Scan for the cell matching the given text and deliver its (X, Y) coordinate at center. 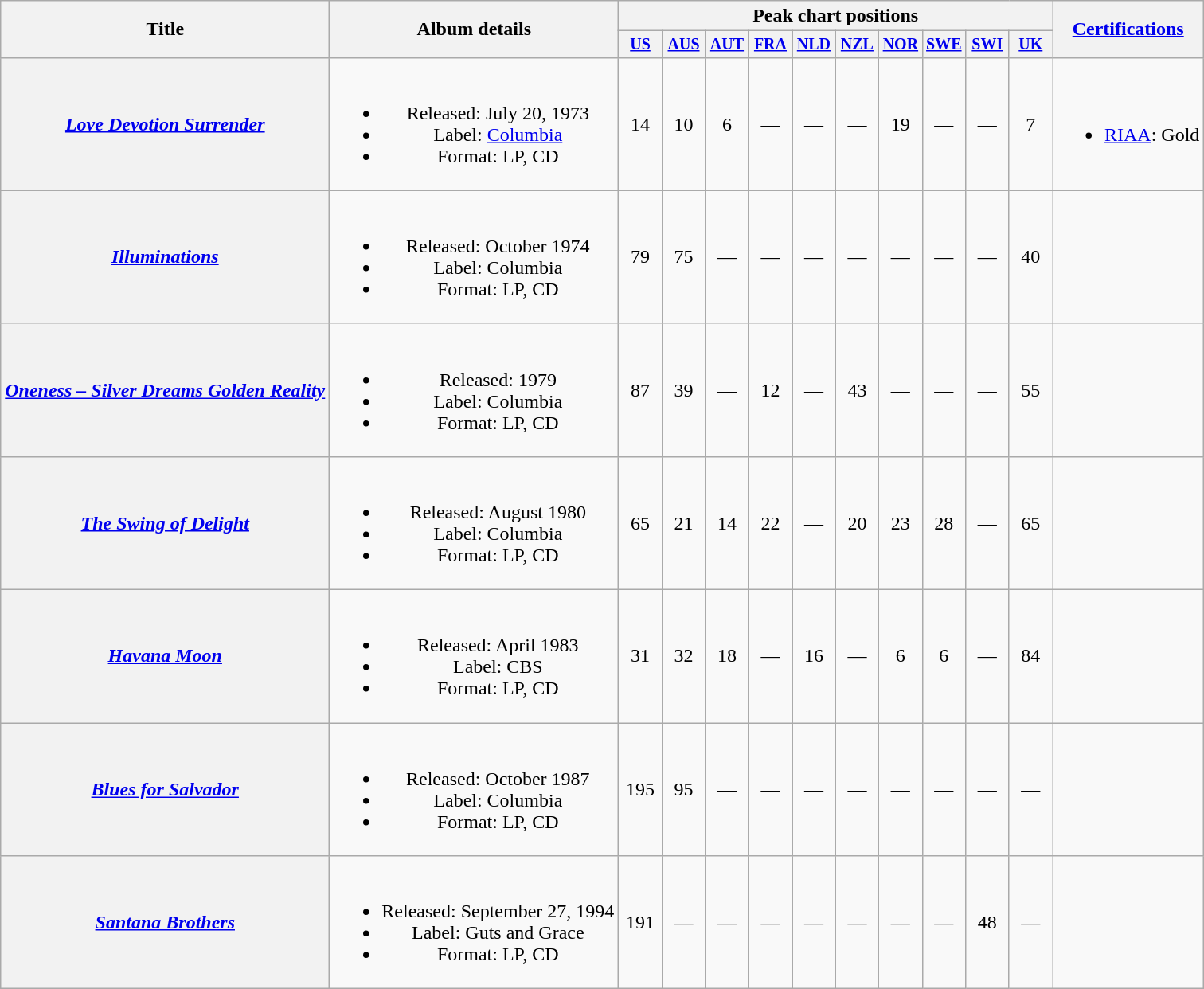
19 (901, 124)
Released: 1979Label: ColumbiaFormat: LP, CD (475, 390)
NOR (901, 45)
FRA (770, 45)
US (640, 45)
SWI (987, 45)
Album details (475, 29)
22 (770, 522)
Title (166, 29)
Peak chart positions (836, 16)
95 (683, 790)
31 (640, 656)
Santana Brothers (166, 922)
Love Devotion Surrender (166, 124)
Certifications (1128, 29)
195 (640, 790)
23 (901, 522)
75 (683, 256)
84 (1030, 656)
40 (1030, 256)
Released: October 1987Label: ColumbiaFormat: LP, CD (475, 790)
Illuminations (166, 256)
Havana Moon (166, 656)
Released: October 1974Label: ColumbiaFormat: LP, CD (475, 256)
43 (857, 390)
10 (683, 124)
NZL (857, 45)
SWE (944, 45)
7 (1030, 124)
Blues for Salvador (166, 790)
28 (944, 522)
32 (683, 656)
18 (727, 656)
39 (683, 390)
UK (1030, 45)
The Swing of Delight (166, 522)
RIAA: Gold (1128, 124)
Released: July 20, 1973Label: ColumbiaFormat: LP, CD (475, 124)
48 (987, 922)
Oneness – Silver Dreams Golden Reality (166, 390)
12 (770, 390)
79 (640, 256)
Released: August 1980Label: ColumbiaFormat: LP, CD (475, 522)
16 (814, 656)
55 (1030, 390)
Released: April 1983Label: CBSFormat: LP, CD (475, 656)
20 (857, 522)
AUT (727, 45)
21 (683, 522)
AUS (683, 45)
191 (640, 922)
NLD (814, 45)
87 (640, 390)
Released: September 27, 1994Label: Guts and GraceFormat: LP, CD (475, 922)
